Search for the cell housing the specified text and yield its [X, Y] center coordinate. 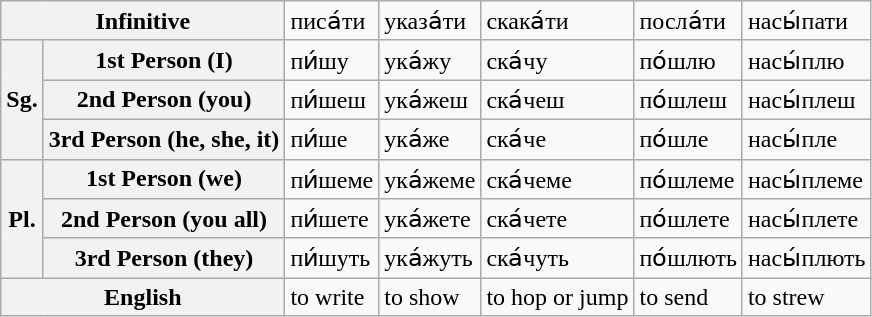
2nd Person (you) [164, 100]
to write [332, 297]
ука́жеш [430, 100]
Sg. [22, 100]
to send [688, 297]
ска́чеме [558, 179]
пи́шу [332, 60]
по́шлете [688, 219]
1st Person (I) [164, 60]
пи́шеме [332, 179]
ска́чу [558, 60]
пи́ше [332, 139]
по́шле [688, 139]
ука́же [430, 139]
ска́че [558, 139]
ска́чете [558, 219]
пи́шете [332, 219]
to show [430, 297]
скака́ти [558, 21]
насы́плете [806, 219]
3rd Person (they) [164, 258]
по́шлеш [688, 100]
насы́плеш [806, 100]
ука́жеме [430, 179]
3rd Person (he, she, it) [164, 139]
Infinitive [143, 21]
2nd Person (you all) [164, 219]
Pl. [22, 218]
по́шлють [688, 258]
указа́ти [430, 21]
насы́пле [806, 139]
ска́чеш [558, 100]
насы́племе [806, 179]
посла́ти [688, 21]
ука́жуть [430, 258]
по́шлю [688, 60]
писа́ти [332, 21]
ука́жете [430, 219]
пи́шуть [332, 258]
to hop or jump [558, 297]
1st Person (we) [164, 179]
по́шлеме [688, 179]
пи́шеш [332, 100]
насы́плю [806, 60]
насы́пати [806, 21]
ука́жу [430, 60]
English [143, 297]
насы́плють [806, 258]
ска́чуть [558, 258]
to strew [806, 297]
